Scan for the cell matching the given text and deliver its [x, y] coordinate at center. 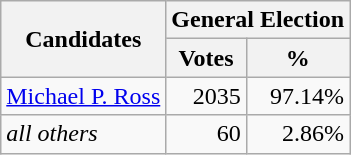
97.14% [298, 96]
Votes [206, 58]
2035 [206, 96]
2.86% [298, 134]
General Election [258, 20]
all others [84, 134]
% [298, 58]
Candidates [84, 39]
Michael P. Ross [84, 96]
60 [206, 134]
